Determine the (X, Y) coordinate at the center of the cell enclosing the given text.  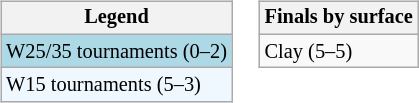
W15 tournaments (5–3) (116, 85)
Clay (5–5) (339, 51)
W25/35 tournaments (0–2) (116, 51)
Finals by surface (339, 18)
Legend (116, 18)
